Search for the cell housing the specified text and yield its [X, Y] center coordinate. 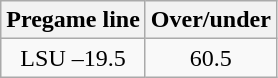
LSU –19.5 [74, 58]
60.5 [210, 58]
Over/under [210, 20]
Pregame line [74, 20]
